Output the [X, Y] coordinate of the center of the cell containing the given text.  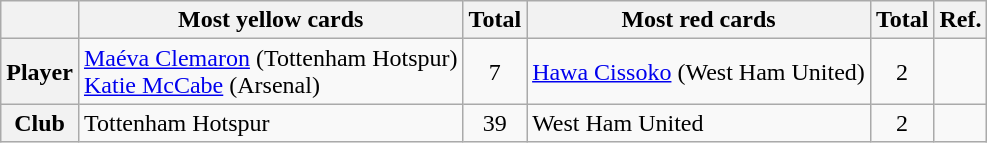
Hawa Cissoko (West Ham United) [699, 72]
Most red cards [699, 20]
Most yellow cards [270, 20]
39 [495, 123]
Tottenham Hotspur [270, 123]
Maéva Clemaron (Tottenham Hotspur) Katie McCabe (Arsenal) [270, 72]
7 [495, 72]
Club [40, 123]
Ref. [960, 20]
Player [40, 72]
West Ham United [699, 123]
